Return [x, y] of the center of cell containing provided text 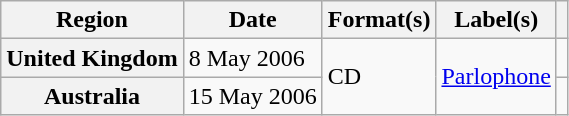
15 May 2006 [252, 96]
Australia [92, 96]
CD [379, 77]
Date [252, 20]
Parlophone [496, 77]
8 May 2006 [252, 58]
Region [92, 20]
Label(s) [496, 20]
Format(s) [379, 20]
United Kingdom [92, 58]
